Detect which cell encompasses the target text, then output its (x, y) center coordinate. 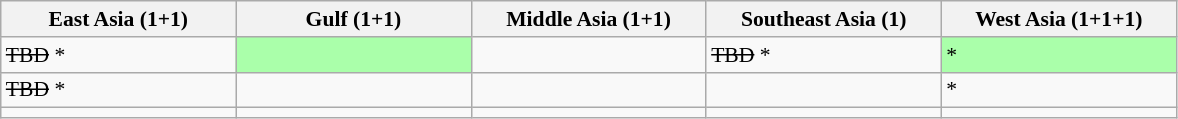
West Asia (1+1+1) (1058, 19)
East Asia (1+1) (118, 19)
Middle Asia (1+1) (588, 19)
Southeast Asia (1) (824, 19)
Gulf (1+1) (354, 19)
